Capture the cell that displays the provided text and extract its (X, Y) central coordinate. 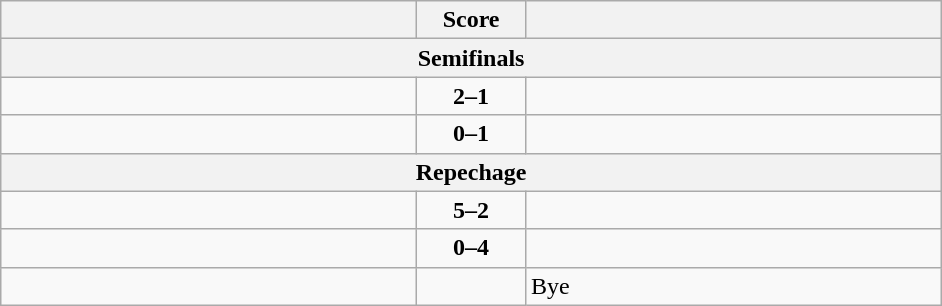
5–2 (472, 210)
Score (472, 20)
0–1 (472, 134)
0–4 (472, 248)
Repechage (472, 172)
Semifinals (472, 58)
Bye (733, 286)
2–1 (472, 96)
